Determine the (x, y) coordinate at the center of the cell enclosing the given text.  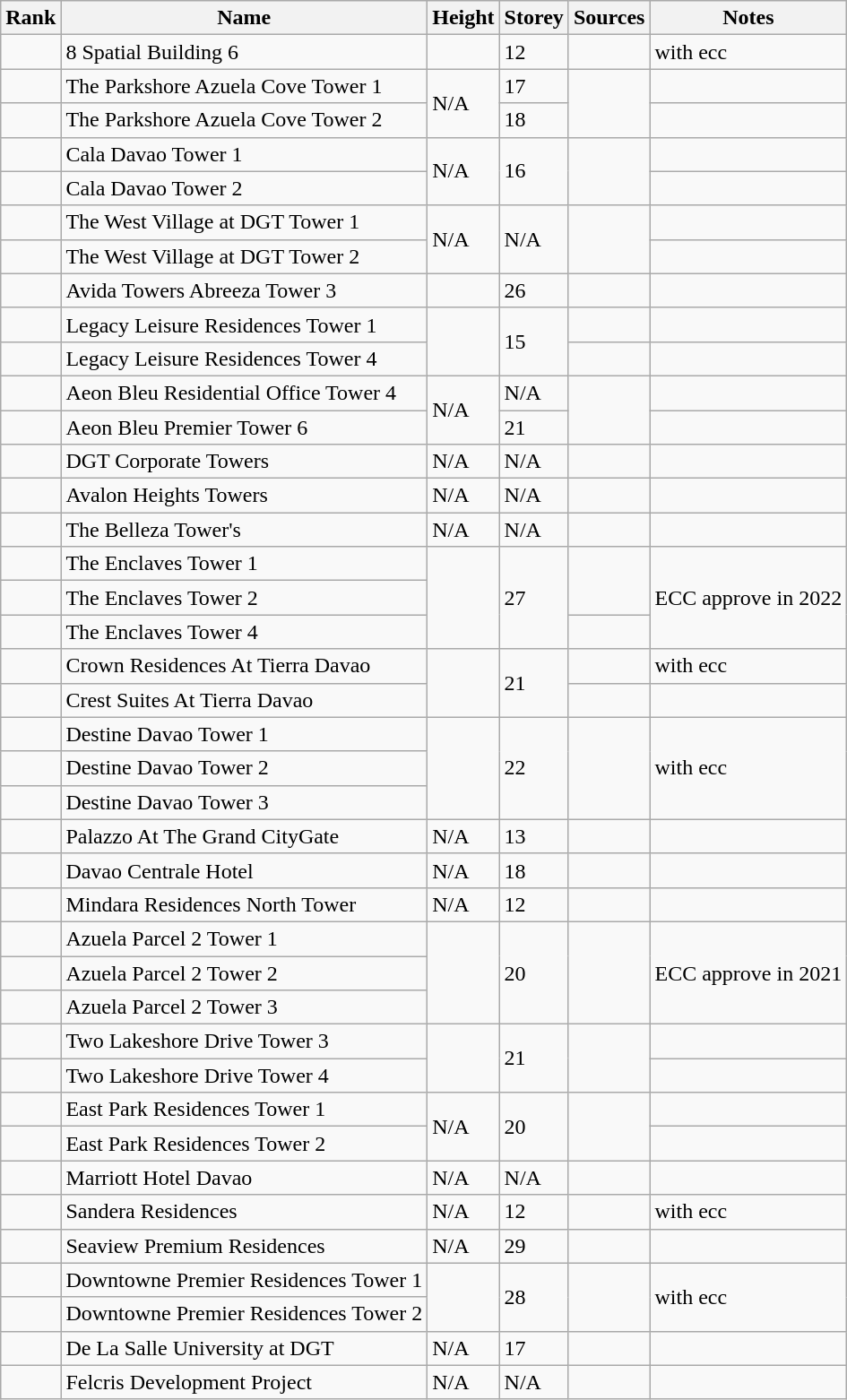
Sources (609, 18)
8 Spatial Building 6 (244, 52)
Avalon Heights Towers (244, 496)
Sandera Residences (244, 1212)
The Parkshore Azuela Cove Tower 2 (244, 120)
Destine Davao Tower 3 (244, 802)
Aeon Bleu Premier Tower 6 (244, 428)
Downtowne Premier Residences Tower 2 (244, 1314)
28 (534, 1297)
26 (534, 290)
Crown Residences At Tierra Davao (244, 666)
Storey (534, 18)
The Belleza Tower's (244, 530)
DGT Corporate Towers (244, 462)
Davao Centrale Hotel (244, 870)
15 (534, 341)
The Enclaves Tower 2 (244, 598)
16 (534, 171)
Notes (748, 18)
Mindara Residences North Tower (244, 904)
Aeon Bleu Residential Office Tower 4 (244, 393)
22 (534, 768)
Seaview Premium Residences (244, 1246)
ECC approve in 2021 (748, 972)
Height (463, 18)
Name (244, 18)
Felcris Development Project (244, 1382)
The Enclaves Tower 4 (244, 632)
De La Salle University at DGT (244, 1348)
Azuela Parcel 2 Tower 3 (244, 1007)
Crest Suites At Tierra Davao (244, 700)
Legacy Leisure Residences Tower 4 (244, 359)
Destine Davao Tower 1 (244, 734)
The West Village at DGT Tower 2 (244, 256)
Azuela Parcel 2 Tower 1 (244, 938)
13 (534, 836)
The West Village at DGT Tower 1 (244, 222)
Cala Davao Tower 1 (244, 154)
Palazzo At The Grand CityGate (244, 836)
29 (534, 1246)
Avida Towers Abreeza Tower 3 (244, 290)
The Enclaves Tower 1 (244, 564)
East Park Residences Tower 1 (244, 1110)
Two Lakeshore Drive Tower 3 (244, 1041)
Downtowne Premier Residences Tower 1 (244, 1280)
Rank (30, 18)
Legacy Leisure Residences Tower 1 (244, 324)
Azuela Parcel 2 Tower 2 (244, 972)
East Park Residences Tower 2 (244, 1144)
ECC approve in 2022 (748, 598)
The Parkshore Azuela Cove Tower 1 (244, 86)
Two Lakeshore Drive Tower 4 (244, 1076)
Cala Davao Tower 2 (244, 188)
Destine Davao Tower 2 (244, 768)
Marriott Hotel Davao (244, 1178)
27 (534, 598)
